Return [X, Y] of the center of cell containing provided text 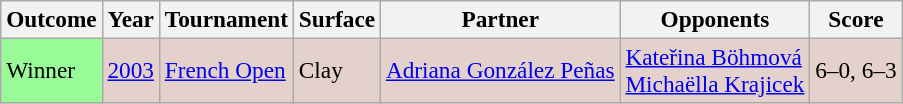
Clay [336, 70]
Score [856, 19]
Surface [336, 19]
Outcome [52, 19]
2003 [130, 70]
Kateřina Böhmová Michaëlla Krajicek [715, 70]
Winner [52, 70]
Opponents [715, 19]
Partner [500, 19]
Adriana González Peñas [500, 70]
Year [130, 19]
French Open [226, 70]
6–0, 6–3 [856, 70]
Tournament [226, 19]
